Determine the (X, Y) coordinate at the center of the cell enclosing the given text.  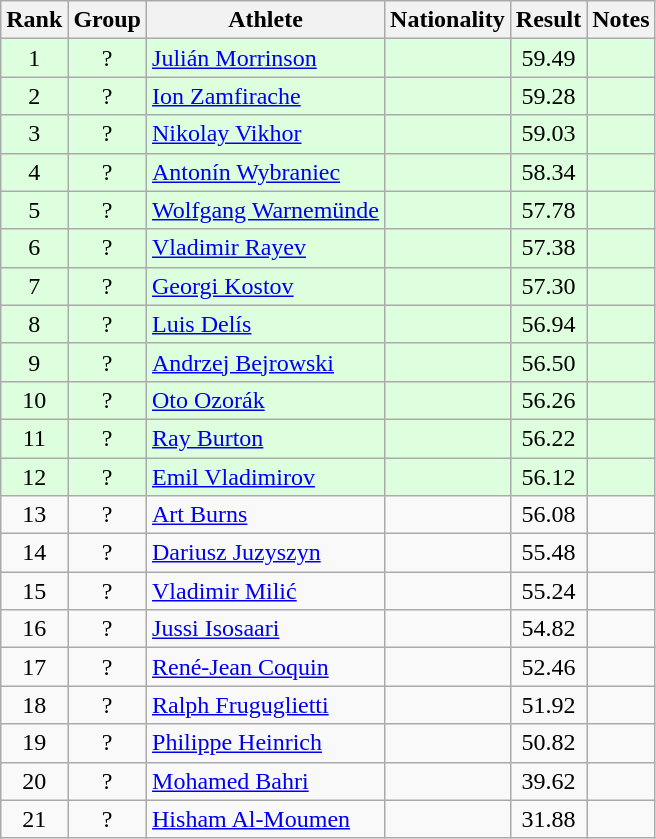
18 (34, 705)
57.30 (548, 286)
Andrzej Bejrowski (266, 362)
5 (34, 210)
52.46 (548, 667)
René-Jean Coquin (266, 667)
Wolfgang Warnemünde (266, 210)
Ray Burton (266, 438)
13 (34, 515)
Dariusz Juzyszyn (266, 553)
Philippe Heinrich (266, 743)
57.38 (548, 248)
Vladimir Rayev (266, 248)
56.26 (548, 400)
9 (34, 362)
56.08 (548, 515)
1 (34, 58)
55.48 (548, 553)
Nikolay Vikhor (266, 134)
19 (34, 743)
7 (34, 286)
57.78 (548, 210)
8 (34, 324)
Notes (621, 20)
51.92 (548, 705)
59.49 (548, 58)
54.82 (548, 629)
Art Burns (266, 515)
Antonín Wybraniec (266, 172)
50.82 (548, 743)
17 (34, 667)
55.24 (548, 591)
Mohamed Bahri (266, 781)
6 (34, 248)
Emil Vladimirov (266, 477)
Georgi Kostov (266, 286)
59.03 (548, 134)
56.22 (548, 438)
Athlete (266, 20)
Oto Ozorák (266, 400)
20 (34, 781)
15 (34, 591)
4 (34, 172)
Nationality (448, 20)
56.94 (548, 324)
Luis Delís (266, 324)
11 (34, 438)
14 (34, 553)
12 (34, 477)
Rank (34, 20)
2 (34, 96)
3 (34, 134)
56.12 (548, 477)
Vladimir Milić (266, 591)
31.88 (548, 819)
Jussi Isosaari (266, 629)
Result (548, 20)
16 (34, 629)
21 (34, 819)
Julián Morrinson (266, 58)
Hisham Al-Moumen (266, 819)
39.62 (548, 781)
58.34 (548, 172)
59.28 (548, 96)
10 (34, 400)
Ralph Fruguglietti (266, 705)
56.50 (548, 362)
Ion Zamfirache (266, 96)
Group (108, 20)
